Find where the given text appears and provide that cell's center as (X, Y) coordinate. 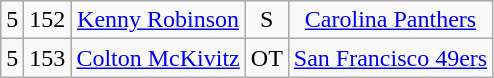
Colton McKivitz (158, 58)
San Francisco 49ers (390, 58)
S (266, 20)
Kenny Robinson (158, 20)
Carolina Panthers (390, 20)
153 (48, 58)
OT (266, 58)
152 (48, 20)
